Output the [x, y] coordinate of the center of the cell containing the given text.  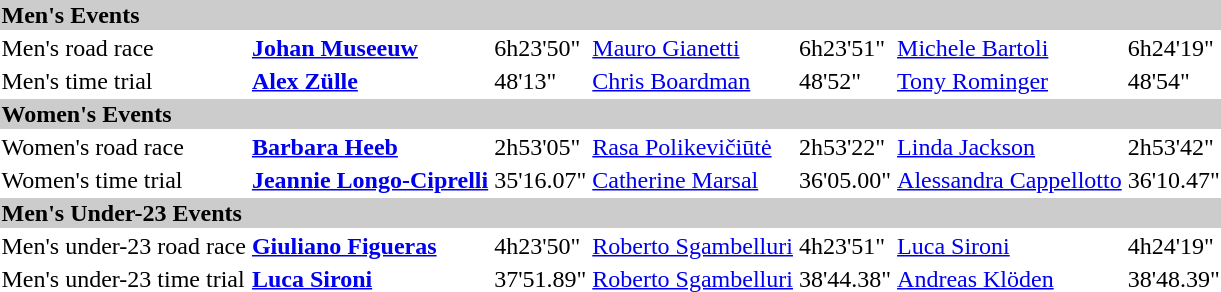
6h23'50" [540, 48]
4h23'50" [540, 246]
6h24'19" [1174, 48]
Tony Rominger [1010, 81]
48'13" [540, 81]
4h23'51" [844, 246]
Roberto Sgambelluri [693, 246]
36'10.47" [1174, 180]
4h24'19" [1174, 246]
2h53'22" [844, 147]
35'16.07" [540, 180]
Men's under-23 road race [124, 246]
Mauro Gianetti [693, 48]
Rasa Polikevičiūtė [693, 147]
36'05.00" [844, 180]
Catherine Marsal [693, 180]
Women's road race [124, 147]
Michele Bartoli [1010, 48]
6h23'51" [844, 48]
48'54" [1174, 81]
Barbara Heeb [370, 147]
48'52" [844, 81]
Women's time trial [124, 180]
Chris Boardman [693, 81]
Luca Sironi [1010, 246]
Alessandra Cappellotto [1010, 180]
Jeannie Longo-Ciprelli [370, 180]
Men's road race [124, 48]
Men's time trial [124, 81]
2h53'42" [1174, 147]
Linda Jackson [1010, 147]
Alex Zülle [370, 81]
Men's Events [610, 15]
2h53'05" [540, 147]
Johan Museeuw [370, 48]
Men's Under-23 Events [610, 213]
Giuliano Figueras [370, 246]
Women's Events [610, 114]
